Find where the given text appears and provide that cell's center as (x, y) coordinate. 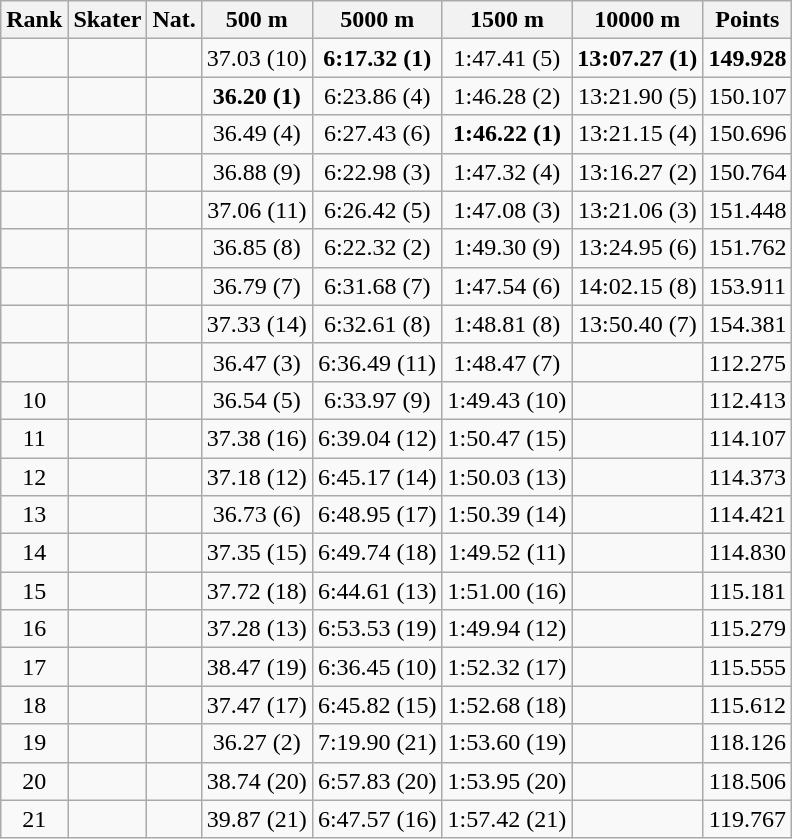
13:21.15 (4) (638, 134)
119.767 (748, 819)
6:22.32 (2) (377, 248)
13:50.40 (7) (638, 324)
118.506 (748, 781)
16 (34, 629)
112.275 (748, 362)
11 (34, 438)
1:47.32 (4) (507, 172)
7:19.90 (21) (377, 743)
37.06 (11) (256, 210)
38.47 (19) (256, 667)
6:26.42 (5) (377, 210)
36.54 (5) (256, 400)
153.911 (748, 286)
14 (34, 553)
13:21.06 (3) (638, 210)
37.28 (13) (256, 629)
1:53.60 (19) (507, 743)
37.72 (18) (256, 591)
Skater (108, 20)
6:23.86 (4) (377, 96)
6:47.57 (16) (377, 819)
37.03 (10) (256, 58)
112.413 (748, 400)
13:16.27 (2) (638, 172)
15 (34, 591)
1:50.47 (15) (507, 438)
39.87 (21) (256, 819)
6:17.32 (1) (377, 58)
13 (34, 515)
1:48.47 (7) (507, 362)
1:48.81 (8) (507, 324)
151.762 (748, 248)
6:44.61 (13) (377, 591)
6:33.97 (9) (377, 400)
21 (34, 819)
154.381 (748, 324)
114.373 (748, 477)
1:52.32 (17) (507, 667)
118.126 (748, 743)
36.49 (4) (256, 134)
18 (34, 705)
1:57.42 (21) (507, 819)
6:48.95 (17) (377, 515)
150.696 (748, 134)
114.107 (748, 438)
6:45.82 (15) (377, 705)
115.181 (748, 591)
6:36.45 (10) (377, 667)
36.47 (3) (256, 362)
6:39.04 (12) (377, 438)
1:46.28 (2) (507, 96)
6:31.68 (7) (377, 286)
6:22.98 (3) (377, 172)
36.88 (9) (256, 172)
500 m (256, 20)
6:36.49 (11) (377, 362)
36.85 (8) (256, 248)
6:32.61 (8) (377, 324)
1:49.52 (11) (507, 553)
Rank (34, 20)
150.107 (748, 96)
1:49.94 (12) (507, 629)
1:53.95 (20) (507, 781)
37.38 (16) (256, 438)
6:45.17 (14) (377, 477)
115.279 (748, 629)
36.27 (2) (256, 743)
1:52.68 (18) (507, 705)
1:47.54 (6) (507, 286)
17 (34, 667)
1:49.43 (10) (507, 400)
Nat. (174, 20)
1500 m (507, 20)
1:50.03 (13) (507, 477)
6:57.83 (20) (377, 781)
1:47.41 (5) (507, 58)
36.20 (1) (256, 96)
150.764 (748, 172)
38.74 (20) (256, 781)
36.79 (7) (256, 286)
Points (748, 20)
36.73 (6) (256, 515)
10000 m (638, 20)
1:49.30 (9) (507, 248)
1:47.08 (3) (507, 210)
37.47 (17) (256, 705)
12 (34, 477)
13:24.95 (6) (638, 248)
1:51.00 (16) (507, 591)
151.448 (748, 210)
10 (34, 400)
115.612 (748, 705)
149.928 (748, 58)
114.830 (748, 553)
1:46.22 (1) (507, 134)
115.555 (748, 667)
37.33 (14) (256, 324)
13:07.27 (1) (638, 58)
5000 m (377, 20)
6:49.74 (18) (377, 553)
1:50.39 (14) (507, 515)
20 (34, 781)
6:53.53 (19) (377, 629)
6:27.43 (6) (377, 134)
19 (34, 743)
114.421 (748, 515)
37.18 (12) (256, 477)
14:02.15 (8) (638, 286)
13:21.90 (5) (638, 96)
37.35 (15) (256, 553)
